Find where the given text appears and provide that cell's center as (x, y) coordinate. 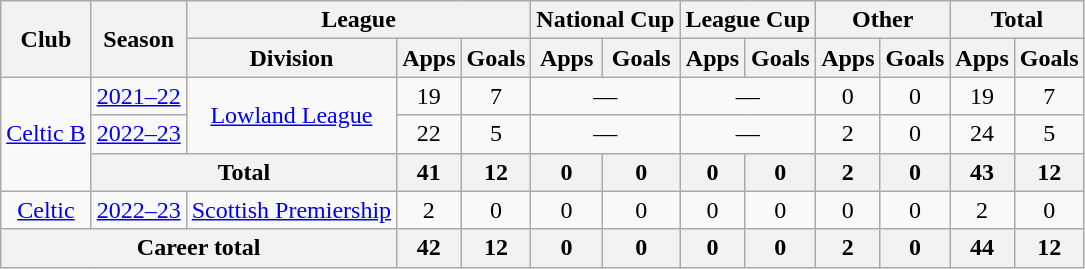
44 (982, 248)
League Cup (748, 20)
22 (429, 134)
League (358, 20)
Season (138, 39)
Other (883, 20)
2021–22 (138, 96)
Celtic B (46, 134)
Club (46, 39)
National Cup (606, 20)
Division (291, 58)
Celtic (46, 210)
Lowland League (291, 115)
Scottish Premiership (291, 210)
42 (429, 248)
41 (429, 172)
24 (982, 134)
Career total (199, 248)
43 (982, 172)
